Pinpoint the cell where the given text exists, returning its (x, y) midpoint coordinate. 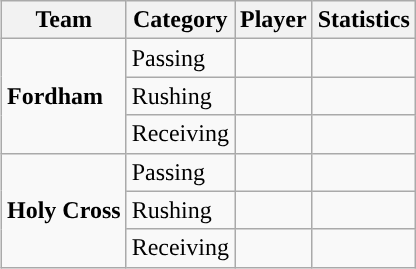
Category (180, 20)
Player (273, 20)
Fordham (64, 96)
Team (64, 20)
Holy Cross (64, 210)
Statistics (364, 20)
